Provide the (X, Y) coordinate of the cell's center where the given text is located.  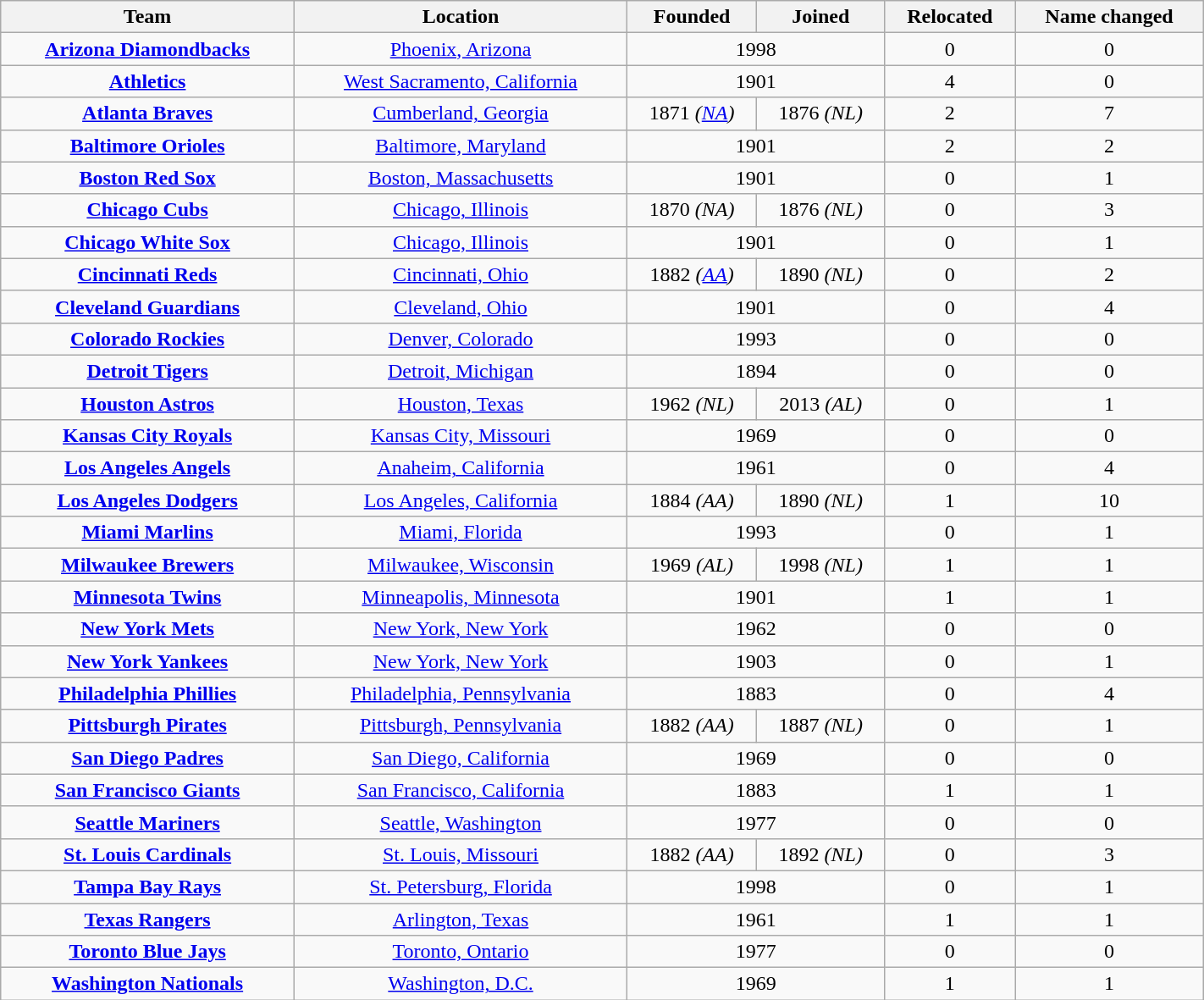
Texas Rangers (147, 919)
Chicago Cubs (147, 210)
Milwaukee, Wisconsin (461, 565)
Los Angeles Dodgers (147, 500)
Milwaukee Brewers (147, 565)
Minnesota Twins (147, 597)
10 (1109, 500)
Washington Nationals (147, 984)
Relocated (950, 17)
St. Louis Cardinals (147, 854)
San Francisco Giants (147, 790)
1969 (AL) (693, 565)
Tampa Bay Rays (147, 887)
Seattle Mariners (147, 822)
2013 (AL) (821, 404)
Detroit, Michigan (461, 371)
Anaheim, California (461, 468)
Washington, D.C. (461, 984)
San Diego Padres (147, 758)
Athletics (147, 81)
Name changed (1109, 17)
Miami, Florida (461, 533)
Kansas City Royals (147, 436)
Los Angeles, California (461, 500)
Team (147, 17)
Kansas City, Missouri (461, 436)
1962 (NL) (693, 404)
Boston, Massachusetts (461, 178)
Founded (693, 17)
Colorado Rockies (147, 339)
Cincinnati, Ohio (461, 274)
1871 (NA) (693, 113)
Miami Marlins (147, 533)
Pittsburgh Pirates (147, 726)
Pittsburgh, Pennsylvania (461, 726)
Joined (821, 17)
1887 (NL) (821, 726)
Baltimore, Maryland (461, 146)
1998 (NL) (821, 565)
1892 (NL) (821, 854)
Arlington, Texas (461, 919)
1903 (756, 661)
St. Petersburg, Florida (461, 887)
7 (1109, 113)
New York Yankees (147, 661)
Arizona Diamondbacks (147, 49)
St. Louis, Missouri (461, 854)
1962 (756, 629)
Atlanta Braves (147, 113)
Toronto Blue Jays (147, 952)
Cleveland, Ohio (461, 307)
San Francisco, California (461, 790)
Denver, Colorado (461, 339)
1894 (756, 371)
Location (461, 17)
Cleveland Guardians (147, 307)
Minneapolis, Minnesota (461, 597)
San Diego, California (461, 758)
1884 (AA) (693, 500)
New York Mets (147, 629)
Los Angeles Angels (147, 468)
Detroit Tigers (147, 371)
Philadelphia, Pennsylvania (461, 693)
Baltimore Orioles (147, 146)
West Sacramento, California (461, 81)
Chicago White Sox (147, 242)
Toronto, Ontario (461, 952)
Cumberland, Georgia (461, 113)
Boston Red Sox (147, 178)
Houston Astros (147, 404)
1870 (NA) (693, 210)
Houston, Texas (461, 404)
Philadelphia Phillies (147, 693)
Phoenix, Arizona (461, 49)
Cincinnati Reds (147, 274)
Seattle, Washington (461, 822)
